For the text-containing cell, return its midpoint in (X, Y) coordinate format. 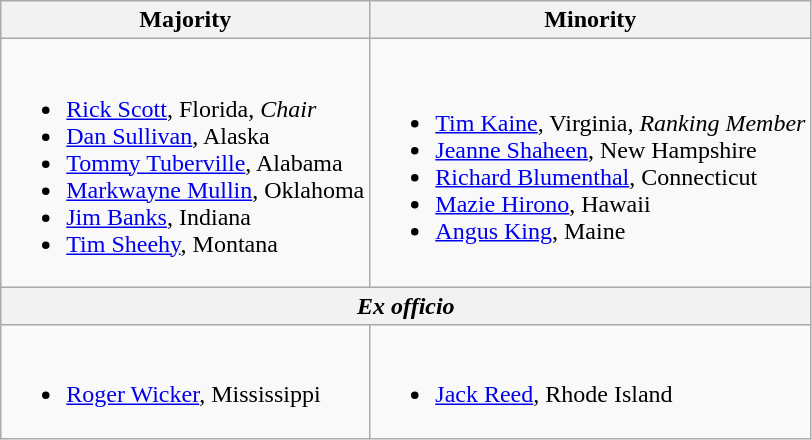
Ex officio (406, 306)
Majority (186, 20)
Rick Scott, Florida, ChairDan Sullivan, AlaskaTommy Tuberville, AlabamaMarkwayne Mullin, OklahomaJim Banks, IndianaTim Sheehy, Montana (186, 163)
Minority (590, 20)
Tim Kaine, Virginia, Ranking MemberJeanne Shaheen, New HampshireRichard Blumenthal, ConnecticutMazie Hirono, HawaiiAngus King, Maine (590, 163)
Roger Wicker, Mississippi (186, 382)
Jack Reed, Rhode Island (590, 382)
